Pinpoint the cell where the given text exists, returning its [X, Y] midpoint coordinate. 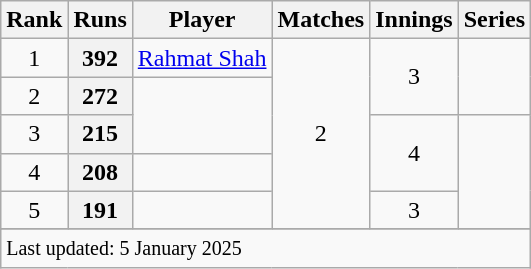
Series [494, 20]
Matches [321, 20]
1 [34, 58]
Innings [414, 20]
392 [100, 58]
Rank [34, 20]
5 [34, 210]
Runs [100, 20]
215 [100, 134]
191 [100, 210]
208 [100, 172]
Last updated: 5 January 2025 [266, 248]
Rahmat Shah [202, 58]
Player [202, 20]
272 [100, 96]
